From the cell containing the given text, extract its center point as (X, Y) coordinate. 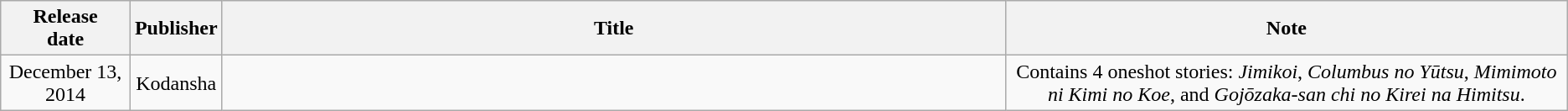
Contains 4 oneshot stories: Jimikoi, Columbus no Yūtsu, Mimimoto ni Kimi no Koe, and Gojōzaka-san chi no Kirei na Himitsu. (1287, 82)
December 13, 2014 (65, 82)
Note (1287, 29)
Releasedate (65, 29)
Title (613, 29)
Publisher (176, 29)
Kodansha (176, 82)
